Pinpoint the cell where the given text exists, returning its (x, y) midpoint coordinate. 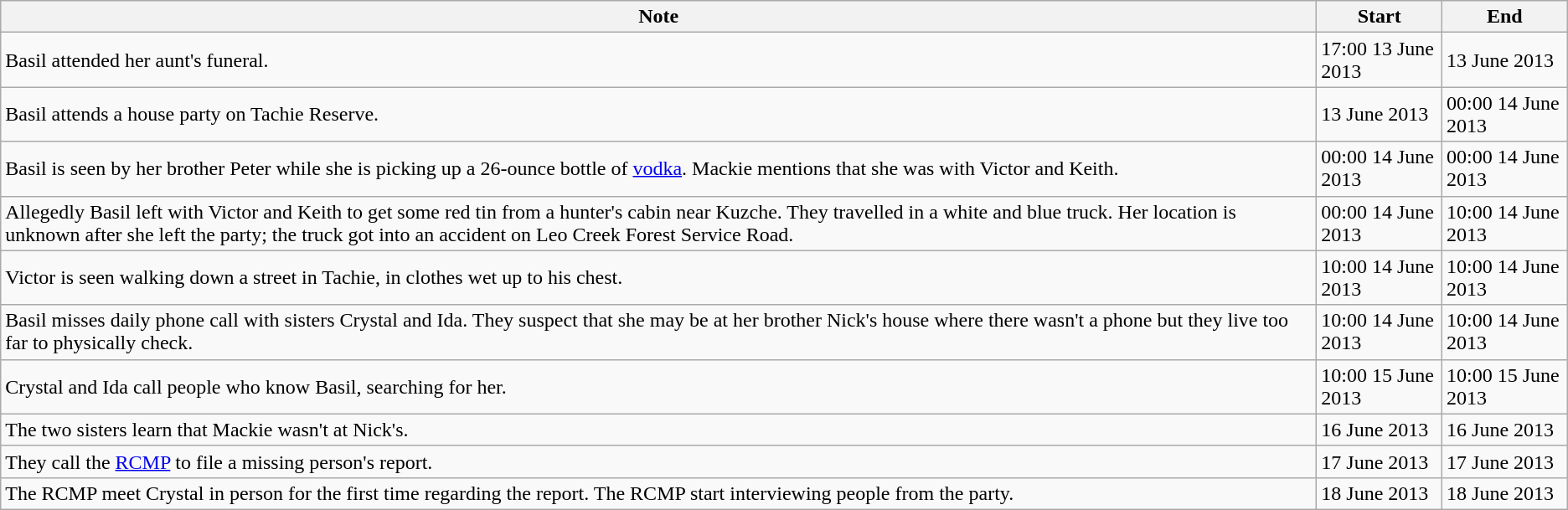
17:00 13 June 2013 (1380, 60)
Start (1380, 17)
The RCMP meet Crystal in person for the first time regarding the report. The RCMP start interviewing people from the party. (658, 493)
Basil attended her aunt's funeral. (658, 60)
End (1505, 17)
Basil attends a house party on Tachie Reserve. (658, 114)
They call the RCMP to file a missing person's report. (658, 461)
Basil is seen by her brother Peter while she is picking up a 26-ounce bottle of vodka. Mackie mentions that she was with Victor and Keith. (658, 169)
Note (658, 17)
Crystal and Ida call people who know Basil, searching for her. (658, 387)
Victor is seen walking down a street in Tachie, in clothes wet up to his chest. (658, 278)
The two sisters learn that Mackie wasn't at Nick's. (658, 430)
